Locate the cell with the specified text and output its [x, y] center coordinate. 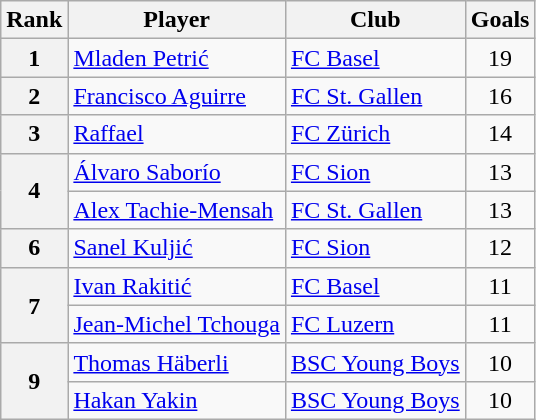
3 [34, 134]
Ivan Rakitić [177, 286]
16 [500, 96]
Francisco Aguirre [177, 96]
7 [34, 305]
6 [34, 248]
Club [375, 20]
12 [500, 248]
Hakan Yakin [177, 400]
1 [34, 58]
Raffael [177, 134]
Jean-Michel Tchouga [177, 324]
Thomas Häberli [177, 362]
Rank [34, 20]
2 [34, 96]
14 [500, 134]
Sanel Kuljić [177, 248]
Player [177, 20]
FC Luzern [375, 324]
Álvaro Saborío [177, 172]
Mladen Petrić [177, 58]
4 [34, 191]
9 [34, 381]
FC Zürich [375, 134]
Goals [500, 20]
Alex Tachie-Mensah [177, 210]
19 [500, 58]
